From the cell containing the given text, extract its center point as (X, Y) coordinate. 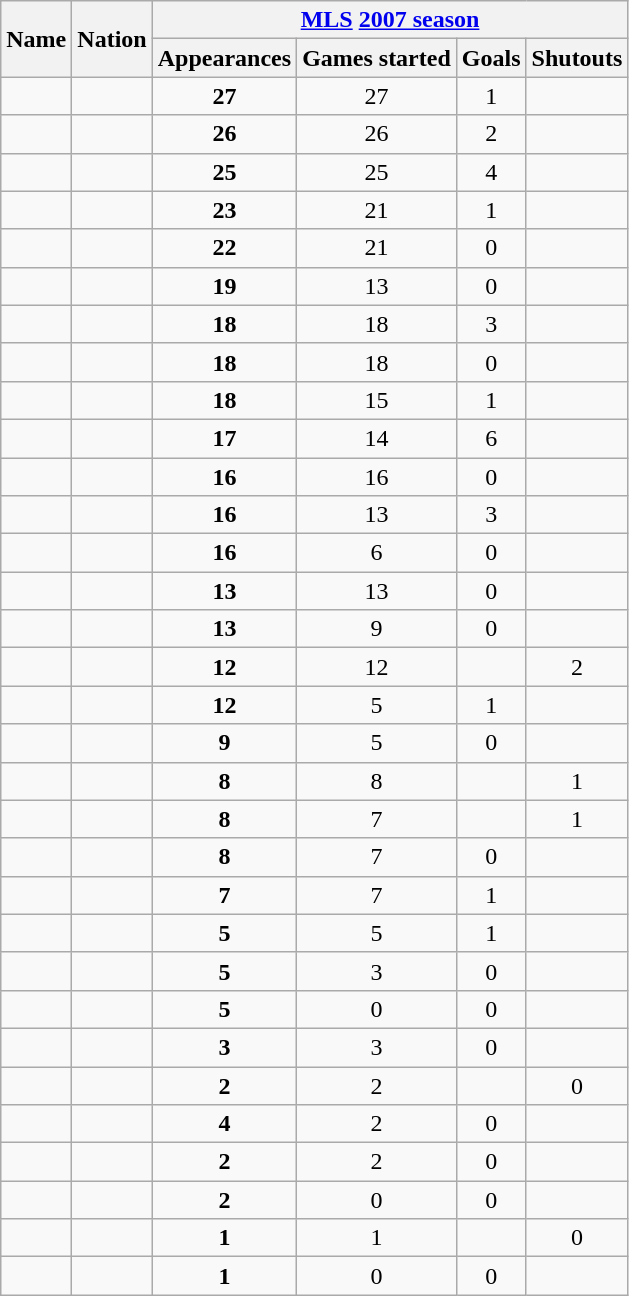
Goals (491, 58)
Shutouts (577, 58)
19 (224, 286)
14 (377, 438)
MLS 2007 season (390, 20)
15 (377, 400)
Name (36, 39)
23 (224, 210)
Nation (112, 39)
17 (224, 438)
22 (224, 248)
Appearances (224, 58)
Games started (377, 58)
